Locate the cell with the specified text and output its [X, Y] center coordinate. 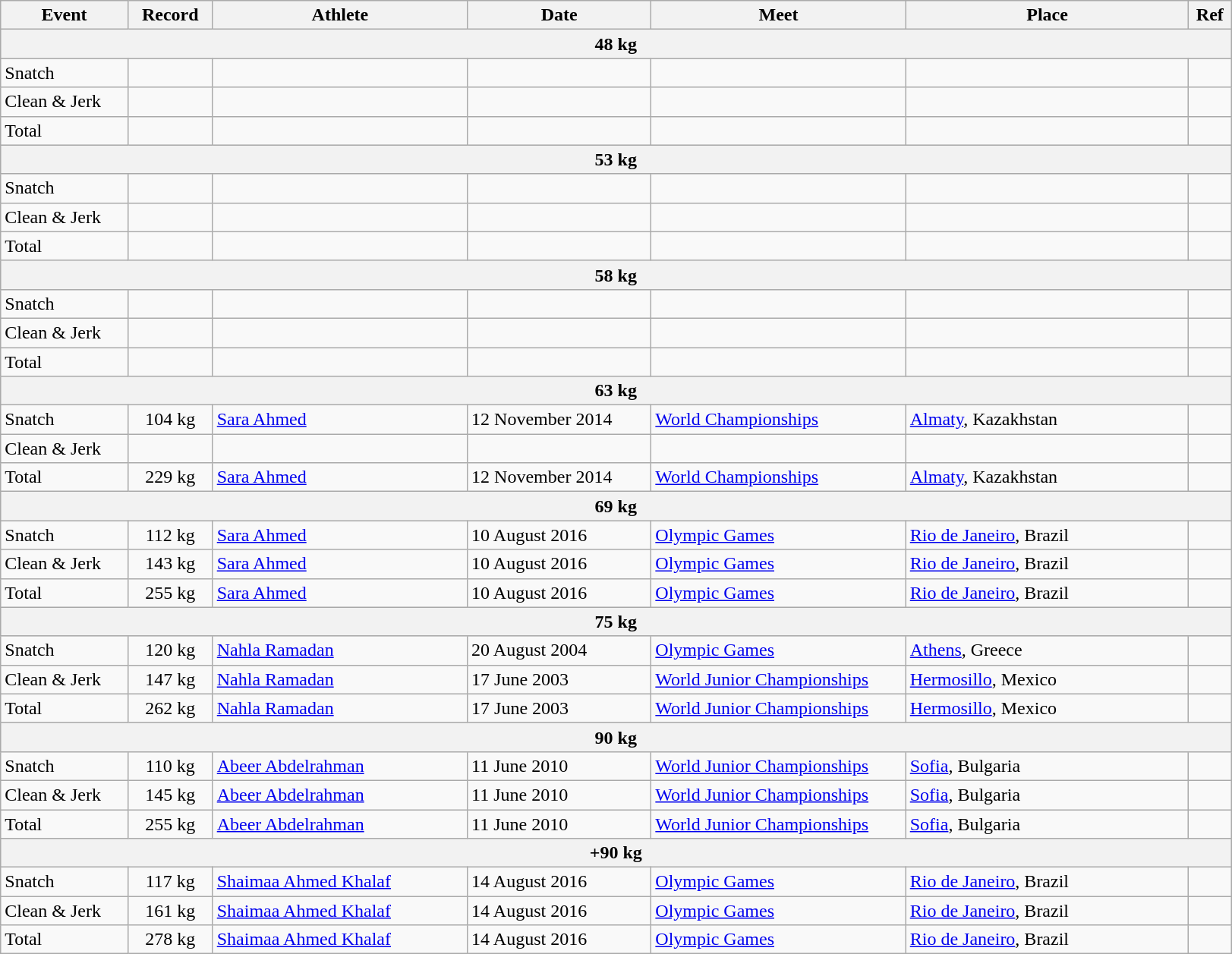
63 kg [616, 391]
Record [170, 15]
143 kg [170, 564]
20 August 2004 [559, 650]
161 kg [170, 911]
48 kg [616, 44]
104 kg [170, 420]
110 kg [170, 766]
112 kg [170, 535]
120 kg [170, 650]
75 kg [616, 622]
+90 kg [616, 853]
262 kg [170, 708]
69 kg [616, 506]
Meet [779, 15]
278 kg [170, 940]
53 kg [616, 159]
Athens, Greece [1048, 650]
58 kg [616, 275]
117 kg [170, 882]
Event [65, 15]
90 kg [616, 737]
229 kg [170, 477]
147 kg [170, 679]
Ref [1210, 15]
Place [1048, 15]
Date [559, 15]
Athlete [340, 15]
145 kg [170, 795]
